Extract the [X, Y] coordinate from the center of the cell holding the provided text.  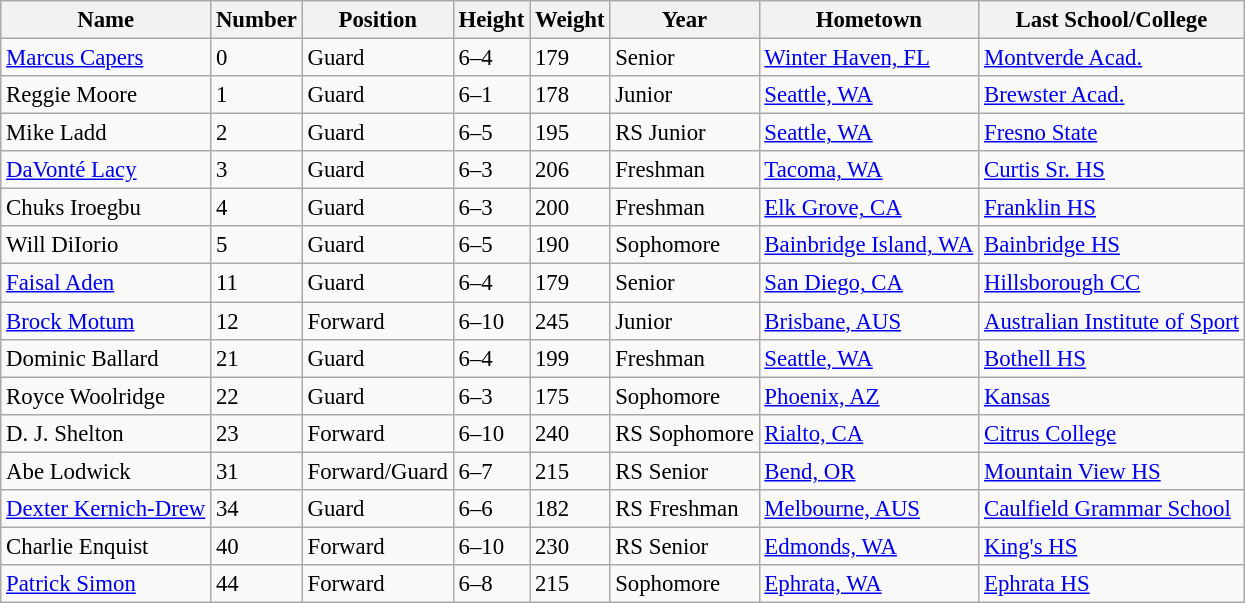
Montverde Acad. [1112, 58]
Abe Lodwick [106, 471]
Height [491, 20]
206 [570, 170]
34 [257, 509]
RS Freshman [684, 509]
Franklin HS [1112, 208]
190 [570, 245]
San Diego, CA [869, 283]
Phoenix, AZ [869, 396]
Chuks Iroegbu [106, 208]
4 [257, 208]
Patrick Simon [106, 584]
Bend, OR [869, 471]
Brock Motum [106, 321]
6–6 [491, 509]
Kansas [1112, 396]
200 [570, 208]
11 [257, 283]
6–7 [491, 471]
230 [570, 546]
6–1 [491, 95]
Melbourne, AUS [869, 509]
199 [570, 358]
Last School/College [1112, 20]
D. J. Shelton [106, 433]
12 [257, 321]
195 [570, 133]
King's HS [1112, 546]
Will DiIorio [106, 245]
175 [570, 396]
Winter Haven, FL [869, 58]
RS Junior [684, 133]
Australian Institute of Sport [1112, 321]
6–8 [491, 584]
RS Sophomore [684, 433]
Reggie Moore [106, 95]
Ephrata, WA [869, 584]
Number [257, 20]
Dominic Ballard [106, 358]
Rialto, CA [869, 433]
1 [257, 95]
31 [257, 471]
Position [378, 20]
Brewster Acad. [1112, 95]
44 [257, 584]
Brisbane, AUS [869, 321]
40 [257, 546]
Hometown [869, 20]
Forward/Guard [378, 471]
3 [257, 170]
Caulfield Grammar School [1112, 509]
Edmonds, WA [869, 546]
DaVonté Lacy [106, 170]
21 [257, 358]
Faisal Aden [106, 283]
Mike Ladd [106, 133]
Ephrata HS [1112, 584]
Name [106, 20]
Bothell HS [1112, 358]
2 [257, 133]
Tacoma, WA [869, 170]
Fresno State [1112, 133]
Citrus College [1112, 433]
Elk Grove, CA [869, 208]
178 [570, 95]
Hillsborough CC [1112, 283]
Dexter Kernich-Drew [106, 509]
Bainbridge Island, WA [869, 245]
Mountain View HS [1112, 471]
Curtis Sr. HS [1112, 170]
Year [684, 20]
Weight [570, 20]
Royce Woolridge [106, 396]
0 [257, 58]
23 [257, 433]
Bainbridge HS [1112, 245]
245 [570, 321]
240 [570, 433]
182 [570, 509]
Marcus Capers [106, 58]
Charlie Enquist [106, 546]
5 [257, 245]
22 [257, 396]
